Return (X, Y) of the center of cell containing provided text 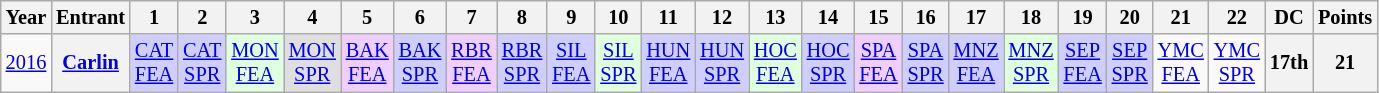
3 (254, 17)
17 (976, 17)
SILSPR (618, 63)
MNZFEA (976, 63)
Entrant (90, 17)
16 (926, 17)
2016 (26, 63)
12 (722, 17)
RBRSPR (522, 63)
MONFEA (254, 63)
HOCSPR (828, 63)
SEPFEA (1083, 63)
4 (312, 17)
Points (1345, 17)
YMCSPR (1237, 63)
6 (420, 17)
MNZSPR (1032, 63)
MONSPR (312, 63)
7 (471, 17)
18 (1032, 17)
BAKFEA (368, 63)
SPAFEA (878, 63)
5 (368, 17)
17th (1289, 63)
22 (1237, 17)
HUNFEA (668, 63)
SILFEA (571, 63)
9 (571, 17)
RBRFEA (471, 63)
HOCFEA (776, 63)
2 (202, 17)
HUNSPR (722, 63)
1 (154, 17)
8 (522, 17)
Carlin (90, 63)
14 (828, 17)
CATFEA (154, 63)
SEPSPR (1130, 63)
CATSPR (202, 63)
DC (1289, 17)
13 (776, 17)
10 (618, 17)
Year (26, 17)
11 (668, 17)
SPASPR (926, 63)
15 (878, 17)
19 (1083, 17)
YMCFEA (1181, 63)
20 (1130, 17)
BAKSPR (420, 63)
